Locate the cell with the specified text and output its (X, Y) center coordinate. 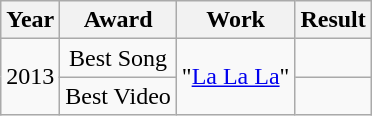
Work (236, 20)
Best Video (118, 96)
2013 (30, 77)
Award (118, 20)
Year (30, 20)
Best Song (118, 58)
"La La La" (236, 77)
Result (333, 20)
